Return the (x, y) coordinate for the center point of the cell that contains the specified text.  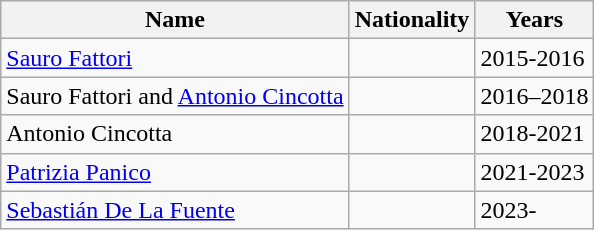
Sebastián De La Fuente (175, 210)
2018-2021 (534, 134)
Patrizia Panico (175, 172)
2023- (534, 210)
Nationality (412, 20)
Sauro Fattori and Antonio Cincotta (175, 96)
2015-2016 (534, 58)
Years (534, 20)
2021-2023 (534, 172)
Antonio Cincotta (175, 134)
2016–2018 (534, 96)
Sauro Fattori (175, 58)
Name (175, 20)
